Detect which cell encompasses the target text, then output its (X, Y) center coordinate. 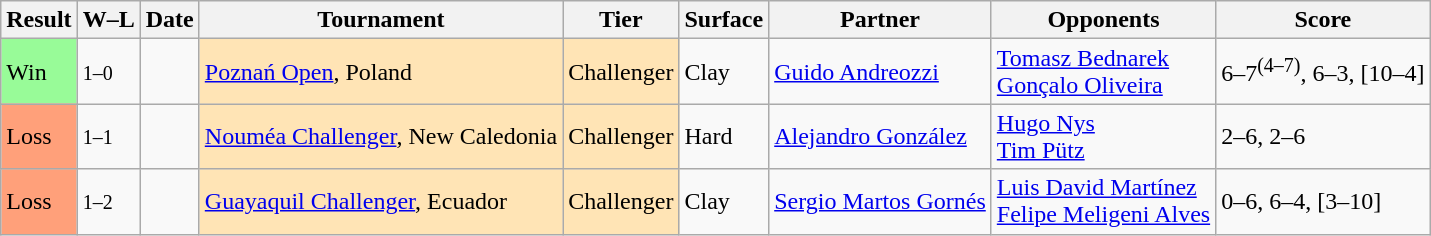
Surface (724, 20)
1–2 (108, 202)
6–7(4–7), 6–3, [10–4] (1323, 72)
2–6, 2–6 (1323, 136)
Result (39, 20)
1–1 (108, 136)
Guido Andreozzi (880, 72)
Poznań Open, Poland (380, 72)
Opponents (1103, 20)
Tomasz Bednarek Gonçalo Oliveira (1103, 72)
Tournament (380, 20)
Date (170, 20)
Hard (724, 136)
0–6, 6–4, [3–10] (1323, 202)
Win (39, 72)
Hugo Nys Tim Pütz (1103, 136)
Guayaquil Challenger, Ecuador (380, 202)
Alejandro González (880, 136)
Sergio Martos Gornés (880, 202)
Tier (621, 20)
W–L (108, 20)
Score (1323, 20)
Partner (880, 20)
Nouméa Challenger, New Caledonia (380, 136)
1–0 (108, 72)
Luis David Martínez Felipe Meligeni Alves (1103, 202)
